Pinpoint the cell where the given text exists, returning its [X, Y] midpoint coordinate. 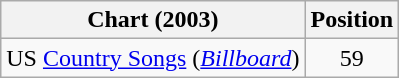
US Country Songs (Billboard) [153, 58]
59 [352, 58]
Chart (2003) [153, 20]
Position [352, 20]
